Find where the given text appears and provide that cell's center as [x, y] coordinate. 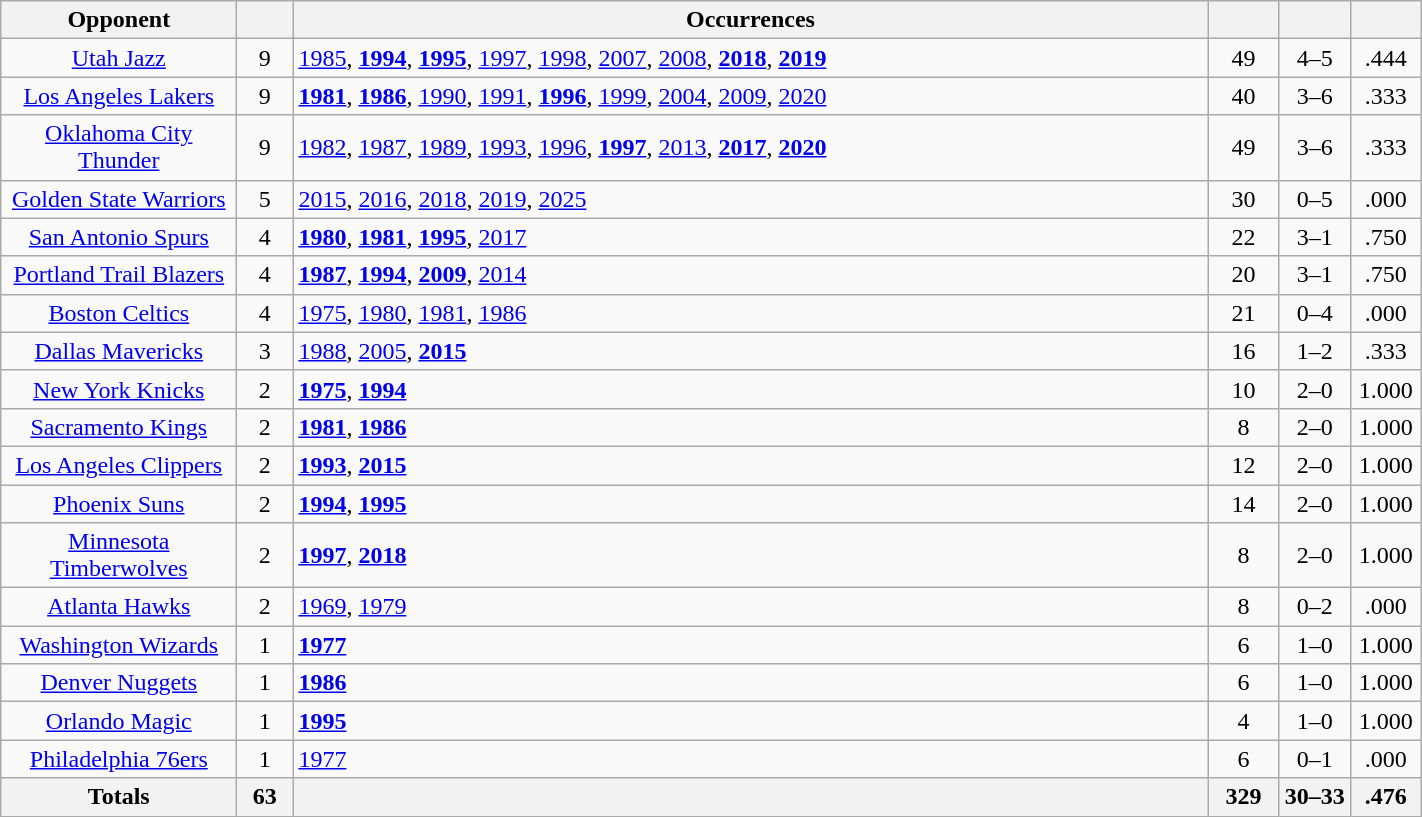
Minnesota Timberwolves [119, 556]
Sacramento Kings [119, 427]
1982, 1987, 1989, 1993, 1996, 1997, 2013, 2017, 2020 [750, 148]
Phoenix Suns [119, 503]
1969, 1979 [750, 607]
1981, 1986 [750, 427]
1975, 1994 [750, 389]
5 [265, 199]
Opponent [119, 20]
2015, 2016, 2018, 2019, 2025 [750, 199]
16 [1244, 351]
Golden State Warriors [119, 199]
1988, 2005, 2015 [750, 351]
14 [1244, 503]
Portland Trail Blazers [119, 275]
New York Knicks [119, 389]
.444 [1386, 58]
Totals [119, 797]
0–1 [1314, 759]
Boston Celtics [119, 313]
1980, 1981, 1995, 2017 [750, 237]
12 [1244, 465]
0–5 [1314, 199]
San Antonio Spurs [119, 237]
30–33 [1314, 797]
Atlanta Hawks [119, 607]
1986 [750, 683]
1995 [750, 721]
3 [265, 351]
10 [1244, 389]
21 [1244, 313]
1987, 1994, 2009, 2014 [750, 275]
0–2 [1314, 607]
1–2 [1314, 351]
20 [1244, 275]
Los Angeles Clippers [119, 465]
Occurrences [750, 20]
30 [1244, 199]
63 [265, 797]
Dallas Mavericks [119, 351]
Philadelphia 76ers [119, 759]
Washington Wizards [119, 645]
Los Angeles Lakers [119, 96]
1981, 1986, 1990, 1991, 1996, 1999, 2004, 2009, 2020 [750, 96]
1985, 1994, 1995, 1997, 1998, 2007, 2008, 2018, 2019 [750, 58]
Orlando Magic [119, 721]
4–5 [1314, 58]
1994, 1995 [750, 503]
1975, 1980, 1981, 1986 [750, 313]
0–4 [1314, 313]
.476 [1386, 797]
40 [1244, 96]
1997, 2018 [750, 556]
22 [1244, 237]
Denver Nuggets [119, 683]
Oklahoma City Thunder [119, 148]
Utah Jazz [119, 58]
329 [1244, 797]
1993, 2015 [750, 465]
